Detect which cell encompasses the target text, then output its [X, Y] center coordinate. 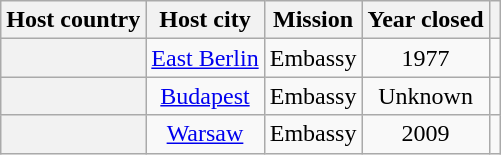
Year closed [426, 20]
1977 [426, 58]
Host country [74, 20]
Mission [313, 20]
East Berlin [205, 58]
Warsaw [205, 134]
2009 [426, 134]
Host city [205, 20]
Unknown [426, 96]
Budapest [205, 96]
